For the text-containing cell, return its midpoint in (X, Y) coordinate format. 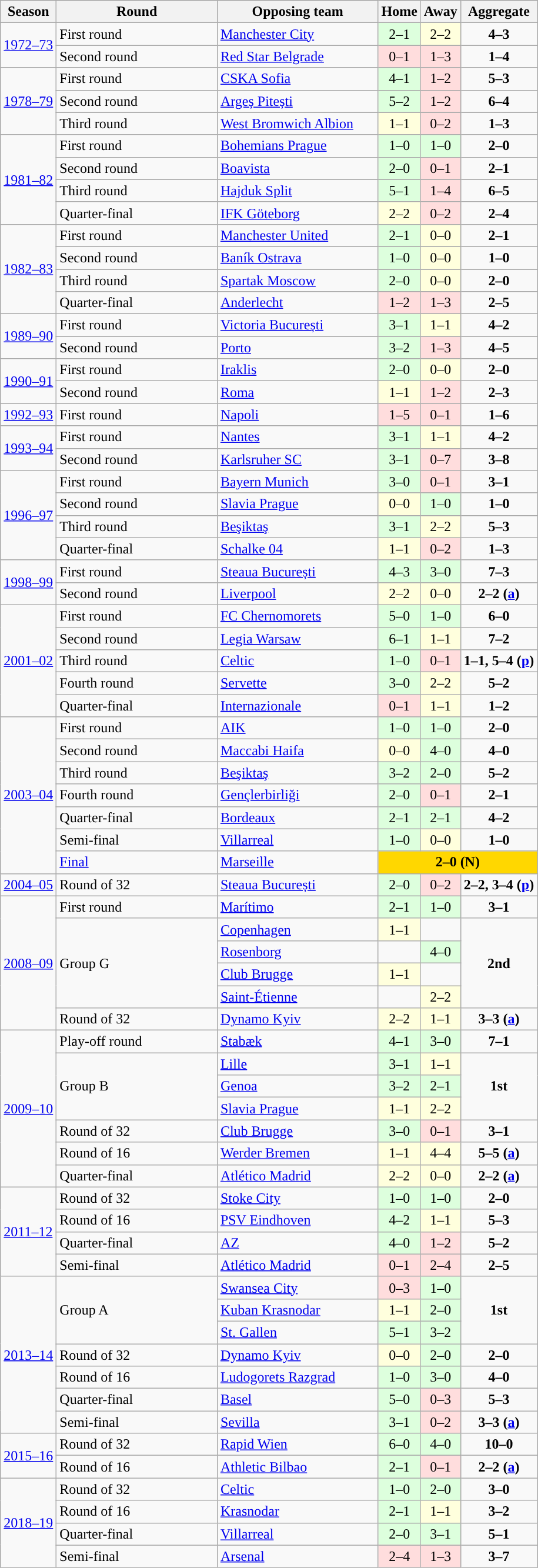
AIK (298, 728)
Lille (298, 1064)
Stoke City (298, 1198)
2–2, 3–4 (p) (499, 885)
Group B (137, 1086)
Spartak Moscow (298, 281)
Werder Bremen (298, 1153)
1–5 (399, 415)
Legia Warsaw (298, 638)
2004–05 (28, 885)
Marítimo (298, 907)
FC Chernomorets (298, 616)
Saint-Étienne (298, 997)
Kuban Krasnodar (298, 1310)
Group A (137, 1310)
2011–12 (28, 1232)
Aggregate (499, 12)
Bohemians Prague (298, 146)
4–5 (499, 348)
St. Gallen (298, 1332)
Baník Ostrava (298, 258)
Season (28, 12)
1998–99 (28, 582)
Servette (298, 683)
3–7 (499, 1556)
2nd (499, 963)
7–1 (499, 1042)
Roma (298, 392)
Copenhagen (298, 929)
AZ (298, 1243)
Karlsruher SC (298, 459)
Athletic Bilbao (298, 1467)
Napoli (298, 415)
Rosenborg (298, 952)
Manchester United (298, 235)
Bordeaux (298, 818)
Swansea City (298, 1287)
Away (440, 12)
Internazionale (298, 706)
Marseille (298, 862)
1978–79 (28, 101)
1996–97 (28, 515)
Manchester City (298, 34)
4–4 (440, 1153)
2018–19 (28, 1523)
1993–94 (28, 448)
1972–73 (28, 45)
Group G (137, 963)
Iraklis (298, 370)
1–1, 5–4 (p) (499, 661)
Home (399, 12)
1981–82 (28, 179)
10–0 (499, 1444)
2015–16 (28, 1456)
Anderlecht (298, 303)
7–2 (499, 638)
0–7 (440, 459)
6–1 (399, 638)
2003–04 (28, 795)
2–3 (499, 392)
Schalke 04 (298, 549)
Argeș Pitești (298, 101)
2008–09 (28, 963)
1992–93 (28, 415)
7–3 (499, 571)
Sevilla (298, 1422)
6–5 (499, 191)
Victoria București (298, 325)
Stabæk (298, 1042)
Gençlerbirliği (298, 795)
Nantes (298, 437)
Red Star Belgrade (298, 56)
Boavista (298, 168)
Liverpool (298, 593)
1–6 (499, 415)
Maccabi Haifa (298, 750)
2001–02 (28, 660)
1982–83 (28, 269)
2–0 (N) (457, 862)
2009–10 (28, 1109)
Porto (298, 348)
Round (137, 12)
Bayern Munich (298, 482)
CSKA Sofia (298, 79)
Hajduk Split (298, 191)
Rapid Wien (298, 1444)
Krasnodar (298, 1512)
2013–14 (28, 1355)
Genoa (298, 1086)
Final (137, 862)
Opposing team (298, 12)
1989–90 (28, 336)
Play-off round (137, 1042)
6–4 (499, 101)
1990–91 (28, 381)
PSV Eindhoven (298, 1220)
5–5 (a) (499, 1153)
Basel (298, 1400)
3–8 (499, 459)
West Bromwich Albion (298, 124)
IFK Göteborg (298, 213)
Arsenal (298, 1556)
Ludogorets Razgrad (298, 1377)
